Identify which cell holds the provided text, then report its (x, y) central coordinate. 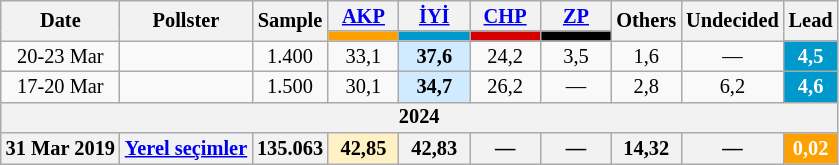
6,2 (732, 86)
37,6 (434, 56)
26,2 (506, 86)
1,6 (646, 56)
33,1 (364, 56)
42,85 (364, 148)
1.400 (290, 56)
AKP (364, 16)
Date (60, 20)
17-20 Mar (60, 86)
Pollster (186, 20)
14,32 (646, 148)
20-23 Mar (60, 56)
Sample (290, 20)
CHP (506, 16)
Yerel seçimler (186, 148)
135.063 (290, 148)
34,7 (434, 86)
İYİ (434, 16)
4,5 (811, 56)
2024 (420, 118)
2,8 (646, 86)
3,5 (576, 56)
4,6 (811, 86)
Undecided (732, 20)
Others (646, 20)
31 Mar 2019 (60, 148)
0,02 (811, 148)
24,2 (506, 56)
ZP (576, 16)
42,83 (434, 148)
1.500 (290, 86)
Lead (811, 20)
30,1 (364, 86)
